Provide the (X, Y) coordinate of the cell's center where the given text is located.  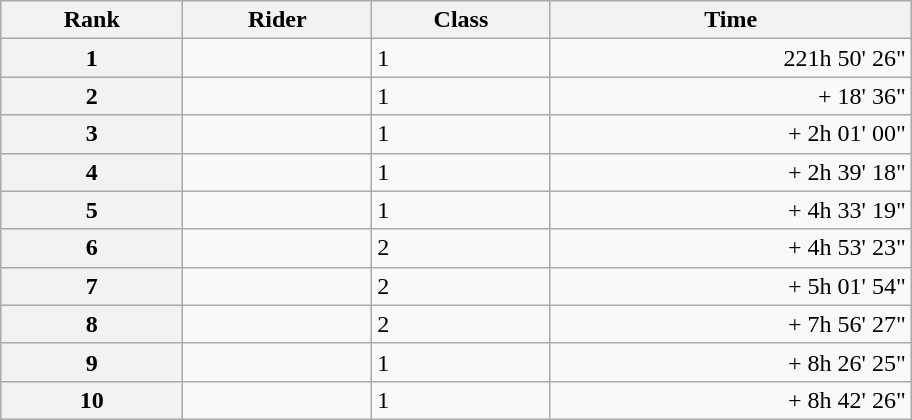
7 (92, 286)
+ 18' 36" (730, 96)
3 (92, 134)
6 (92, 248)
5 (92, 210)
+ 7h 56' 27" (730, 324)
+ 4h 33' 19" (730, 210)
+ 8h 26' 25" (730, 362)
221h 50' 26" (730, 58)
+ 2h 39' 18" (730, 172)
+ 8h 42' 26" (730, 400)
Rider (278, 20)
+ 2h 01' 00" (730, 134)
Time (730, 20)
Class (461, 20)
Rank (92, 20)
8 (92, 324)
4 (92, 172)
10 (92, 400)
+ 5h 01' 54" (730, 286)
+ 4h 53' 23" (730, 248)
9 (92, 362)
